Locate the cell with the specified text and output its (X, Y) center coordinate. 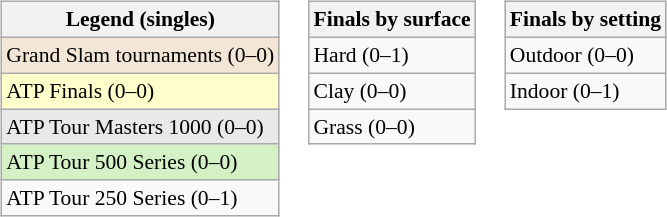
Outdoor (0–0) (586, 55)
Grass (0–0) (392, 127)
Hard (0–1) (392, 55)
ATP Tour 250 Series (0–1) (140, 198)
Legend (singles) (140, 20)
Indoor (0–1) (586, 91)
Finals by setting (586, 20)
ATP Tour Masters 1000 (0–0) (140, 127)
Finals by surface (392, 20)
ATP Tour 500 Series (0–0) (140, 162)
ATP Finals (0–0) (140, 91)
Clay (0–0) (392, 91)
Grand Slam tournaments (0–0) (140, 55)
